From the cell containing the given text, extract its center point as (X, Y) coordinate. 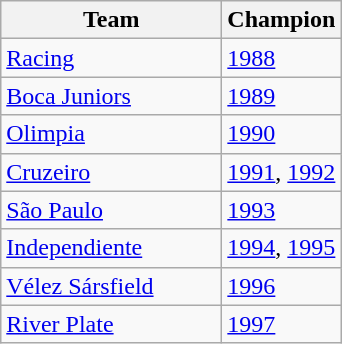
Cruzeiro (112, 172)
Team (112, 20)
1994, 1995 (282, 248)
1993 (282, 210)
Vélez Sársfield (112, 286)
1991, 1992 (282, 172)
1989 (282, 96)
São Paulo (112, 210)
1996 (282, 286)
River Plate (112, 324)
1997 (282, 324)
Olimpia (112, 134)
Independiente (112, 248)
1988 (282, 58)
Boca Juniors (112, 96)
Champion (282, 20)
Racing (112, 58)
1990 (282, 134)
